Pinpoint the cell where the given text exists, returning its [x, y] midpoint coordinate. 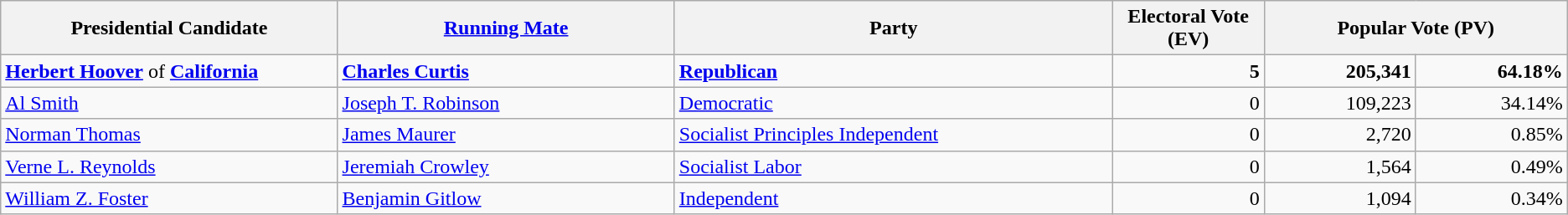
64.18% [1491, 71]
Popular Vote (PV) [1416, 28]
Party [893, 28]
1,564 [1340, 166]
34.14% [1491, 103]
Benjamin Gitlow [506, 198]
Independent [893, 198]
Herbert Hoover of California [169, 71]
0.85% [1491, 135]
Charles Curtis [506, 71]
Democratic [893, 103]
Socialist Principles Independent [893, 135]
Running Mate [506, 28]
William Z. Foster [169, 198]
Electoral Vote (EV) [1188, 28]
Verne L. Reynolds [169, 166]
205,341 [1340, 71]
109,223 [1340, 103]
Jeremiah Crowley [506, 166]
Norman Thomas [169, 135]
James Maurer [506, 135]
Socialist Labor [893, 166]
Joseph T. Robinson [506, 103]
1,094 [1340, 198]
Republican [893, 71]
0.34% [1491, 198]
2,720 [1340, 135]
0.49% [1491, 166]
5 [1188, 71]
Presidential Candidate [169, 28]
Al Smith [169, 103]
